Provide the [x, y] coordinate of the cell's center where the given text is located.  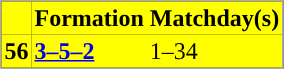
3–5–2 [90, 50]
Matchday(s) [214, 18]
Formation [90, 18]
56 [17, 50]
1–34 [214, 50]
